Extract the [x, y] coordinate from the center of the cell holding the provided text.  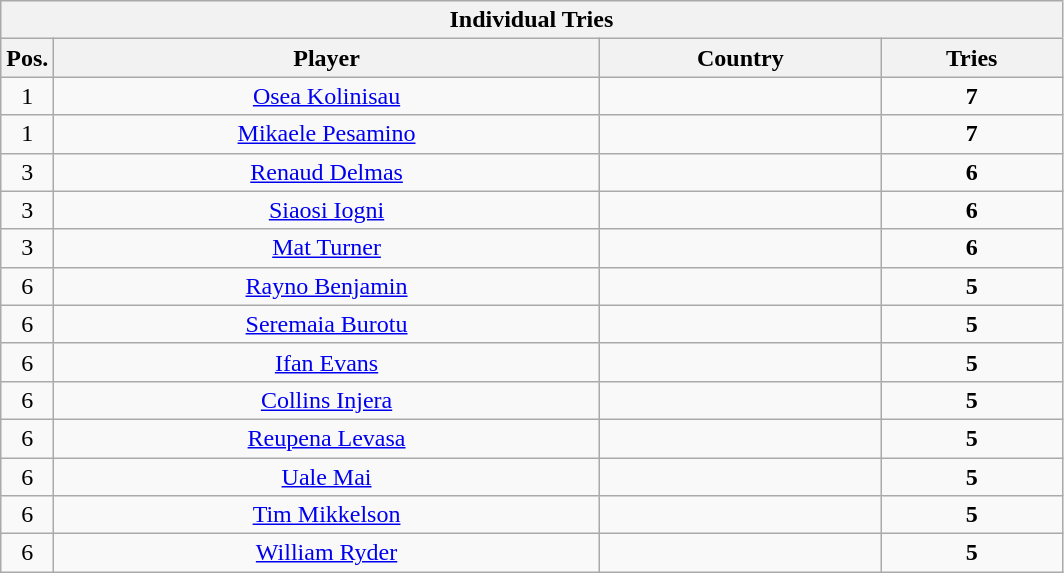
Renaud Delmas [326, 172]
Mikaele Pesamino [326, 134]
William Ryder [326, 553]
Individual Tries [532, 20]
Osea Kolinisau [326, 96]
Tries [972, 58]
Mat Turner [326, 248]
Collins Injera [326, 400]
Rayno Benjamin [326, 286]
Country [740, 58]
Player [326, 58]
Ifan Evans [326, 362]
Pos. [28, 58]
Seremaia Burotu [326, 324]
Uale Mai [326, 477]
Tim Mikkelson [326, 515]
Reupena Levasa [326, 438]
Siaosi Iogni [326, 210]
